Identify which cell holds the provided text, then report its (x, y) central coordinate. 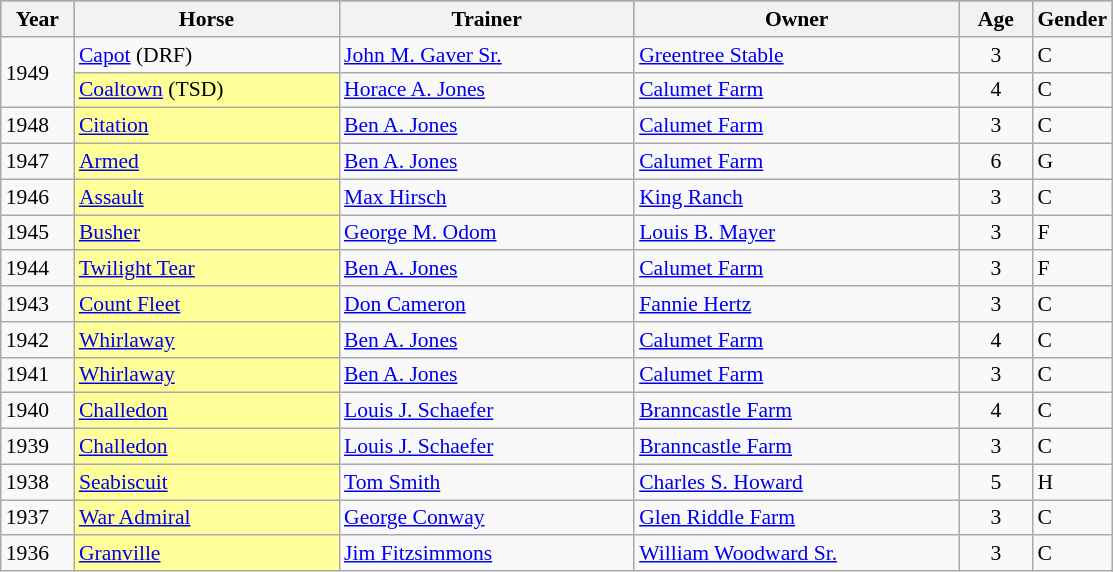
Assault (206, 197)
1947 (38, 162)
5 (996, 482)
Don Cameron (486, 304)
Busher (206, 233)
1941 (38, 375)
King Ranch (796, 197)
Armed (206, 162)
George M. Odom (486, 233)
Year (38, 19)
1948 (38, 126)
1940 (38, 411)
1939 (38, 447)
1937 (38, 518)
1945 (38, 233)
1943 (38, 304)
G (1072, 162)
Tom Smith (486, 482)
Horace A. Jones (486, 90)
Twilight Tear (206, 269)
Horse (206, 19)
Age (996, 19)
1942 (38, 340)
John M. Gaver Sr. (486, 55)
Greentree Stable (796, 55)
Count Fleet (206, 304)
Coaltown (TSD) (206, 90)
William Woodward Sr. (796, 554)
Capot (DRF) (206, 55)
War Admiral (206, 518)
Trainer (486, 19)
1946 (38, 197)
1938 (38, 482)
Glen Riddle Farm (796, 518)
Granville (206, 554)
Fannie Hertz (796, 304)
1949 (38, 72)
Gender (1072, 19)
Owner (796, 19)
1936 (38, 554)
Jim Fitzsimmons (486, 554)
Citation (206, 126)
Charles S. Howard (796, 482)
6 (996, 162)
1944 (38, 269)
Louis B. Mayer (796, 233)
George Conway (486, 518)
Seabiscuit (206, 482)
H (1072, 482)
Max Hirsch (486, 197)
